Identify which cell holds the provided text, then report its (X, Y) central coordinate. 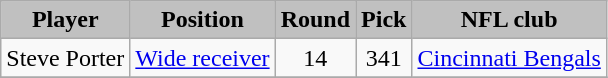
Round (315, 20)
341 (384, 58)
NFL club (509, 20)
Pick (384, 20)
14 (315, 58)
Position (202, 20)
Cincinnati Bengals (509, 58)
Wide receiver (202, 58)
Steve Porter (66, 58)
Player (66, 20)
